Locate the cell with the specified text and output its (x, y) center coordinate. 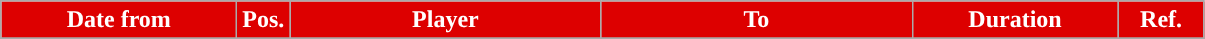
To (756, 20)
Player (446, 20)
Pos. (264, 20)
Duration (1015, 20)
Date from (119, 20)
Ref. (1161, 20)
